Determine the (X, Y) coordinate at the center of the cell enclosing the given text.  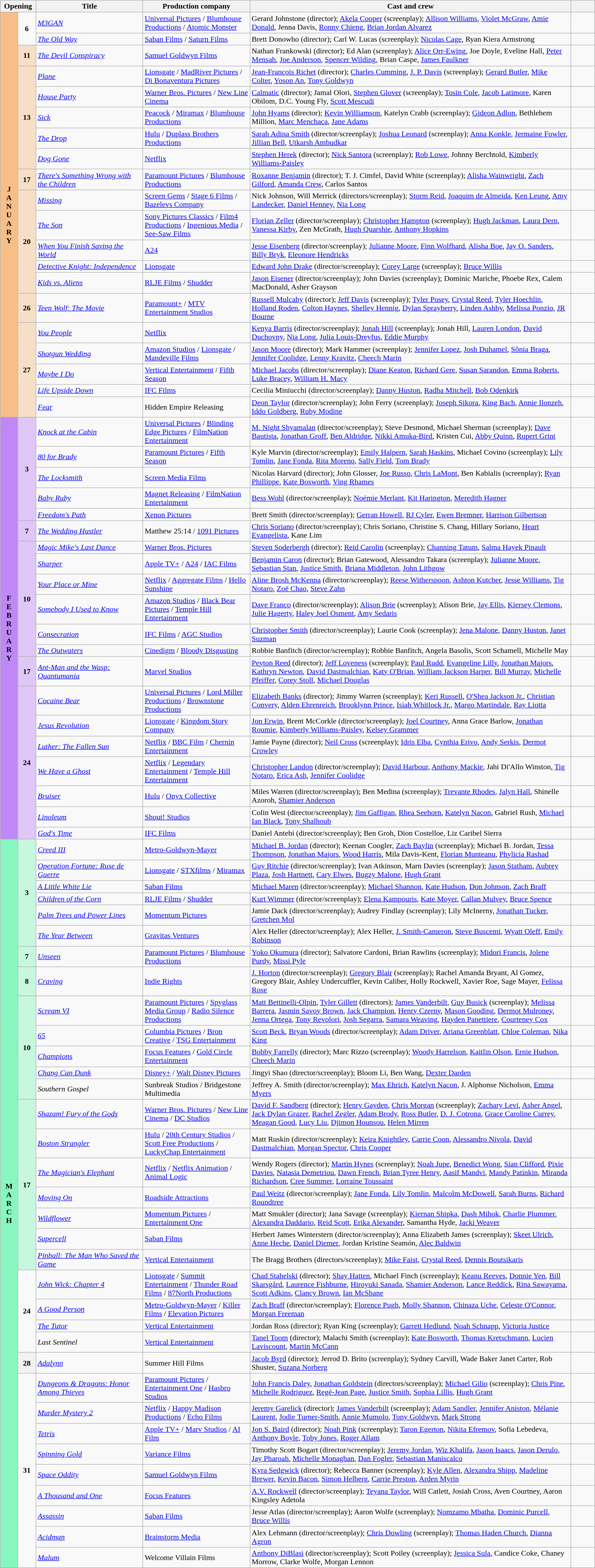
Brett Donowho (director); Carl W. Lucas (screenplay); Nicolas Cage, Ryan Kiera Armstrong (410, 39)
Linoleum (90, 817)
Colin West (director/screenplay); Jim Gaffigan, Rhea Seehorn, Katelyn Nacon, Gabriel Rush, Michael Ian Black, Tony Shalhoub (410, 817)
JANUARY (9, 215)
Scott Beck, Bryan Woods (director/screenplay); Adam Driver, Ariana Greenblatt, Chloe Coleman, Nika King (410, 1036)
Sarah Adina Smith (director/screenplay); Joshua Leonard (screenplay); Anna Konkle, Jermaine Fowler, Jillian Bell, Utkarsh Ambudkar (410, 138)
Vertical Entertainment / Fifth Season (196, 374)
Lionsgate (196, 267)
Acidman (90, 1537)
Jamie Dack (director/screenplay); Audrey Findlay (screenplay); Lily McInerny, Jonathan Tucker, Gretchen Mol (410, 915)
11 (27, 55)
Deon Taylor (director/screenplay); John Ferry (screenplay); Joseph Sikora, King Bach, Annie Ilonzeh, Iddo Goldberg, Ruby Modine (410, 407)
31 (27, 1470)
Xenon Pictures (196, 514)
Saban Films / Saturn Films (196, 39)
Metro-Goldwyn-Mayer / Killer Films / Elevation Pictures (196, 1310)
6 (27, 29)
The Locksmith (90, 477)
A Good Person (90, 1310)
Unseen (90, 956)
Malum (90, 1558)
Kenya Barris (director/screenplay); Jonah Hill (screenplay); Jonah Hill, Lauren London, David Duchovny, Nia Long, Julia Louis-Dreyfus, Eddie Murphy (410, 333)
Cinedigm / Bloody Disgusting (196, 651)
Your Place or Mine (90, 585)
Sony Pictures Classics / Film4 Productions / Ingenious Media / See-Saw Films (196, 225)
Michael Maren (director/screenplay); Michael Shannon, Kate Hudson, Don Johnson, Zach Braff (410, 886)
Zach Braff (director/screenplay); Florence Pugh, Molly Shannon, Chinaza Uche, Celeste O'Connor, Morgan Freeman (410, 1310)
Lionsgate / Kingdom Story Company (196, 726)
Jon Erwin, Brent McCorkle (director/screenplay); Joel Courtney, Anna Grace Barlow, Jonathan Roumie, Kimberly Williams-Paisley, Kelsey Grammer (410, 726)
Nick Johnson, Will Merrick (directors/screenplay); Storm Reid, Joaquim de Almeida, Ken Leung, Amy Landecker, Daniel Henney, Nia Long (410, 200)
Jason Eisener (director/screenplay); John Davies (screenplay); Dominic Mariche, Phoebe Rex, Calem MacDonald, Asher Grayson (410, 283)
Detective Knight: Independence (90, 267)
Operation Fortune: Ruse de Guerre (90, 870)
Freedom's Path (90, 514)
Edward John Drake (director/screenplay); Corey Large (screenplay); Bruce Willis (410, 267)
Kurt Wimmer (director/screenplay); Elena Kampouris, Kate Moyer, Callan Mulvey, Bruce Spence (410, 899)
13 (27, 118)
Missing (90, 200)
Variance Films (196, 1454)
Chris Soriano (director/screenplay); Chris Soriano, Christine S. Chang, Hillary Soriano, Heart Evangelista, Kane Lim (410, 531)
Stephen Herek (director); Nick Santora (screenplay); Rob Lowe, Johnny Berchtold, Kimberly Williams-Paisley (410, 159)
Summer Hill Films (196, 1363)
Spinning Gold (90, 1454)
Dave Franco (director/screenplay); Alison Brie (screenplay); Alison Brie, Jay Ellis, Kiersey Clemons, Julie Hagerty, Haley Joel Osment, Amy Sedaris (410, 609)
Creed III (90, 850)
Opening (18, 6)
The Wedding Hustler (90, 531)
Moving On (90, 1197)
God's Time (90, 833)
Dog Gone (90, 159)
Calmatic (director); Jamal Olori, Stephen Glover (screenplay); Tosin Cole, Jacob Latimore, Karen Obilom, D.C. Young Fly, Scott Mescudi (410, 97)
Gravitas Ventures (196, 936)
Kids vs. Aliens (90, 283)
Gerard Johnstone (director); Akela Cooper (screenplay); Allison Williams, Violet McGraw, Amie Donald, Jenna Davis, Ronny Chieng, Brian Jordan Alvarez (410, 23)
Hulu / Duplass Brothers Productions (196, 138)
Scream VI (90, 1011)
Bess Wohl (director/screenplay); Noémie Merlant, Kit Harington, Meredith Hagner (410, 498)
Title (90, 6)
A24 (196, 250)
Hulu / 20th Century Studios / Scott Free Productions / LuckyChap Entertainment (196, 1143)
The Son (90, 225)
Alex Lehmann (director/screenplay); Chris Dowling (screenplay); Thomas Haden Church, Dianna Agron (410, 1537)
We Have a Ghost (90, 771)
Screen Media Films (196, 477)
Paramount+ / MTV Entertainment Studios (196, 308)
Paul Weitz (director/screenplay); Jane Fonda, Lily Tomlin, Malcolm McDowell, Sarah Burns, Richard Roundtree (410, 1197)
Bruiser (90, 796)
Magnet Releasing / FilmNation Entertainment (196, 498)
Warner Bros. Pictures (196, 547)
Netflix / BBC Film / Chernin Entertainment (196, 746)
Michael Jacobs (director/screenplay); Diane Keaton, Richard Gere, Susan Sarandon, Emma Roberts, Luke Bracey, William H. Macy (410, 374)
Daniel Antebi (director/screenplay); Ben Groh, Dion Costelloe, Liz Caribel Sierra (410, 833)
The Drop (90, 138)
The Devil Conspiracy (90, 55)
Aline Brosh McKenna (director/screenplay); Reese Witherspoon, Ashton Kutcher, Jesse Williams, Tig Notaro, Zoë Chao, Steve Zahn (410, 585)
65 (90, 1036)
John Hyams (director); Kevin Williamson, Katelyn Crabb (screenplay); Gideon Adlon, Bethlehem Million, Marc Menchaca, Jane Adams (410, 118)
Roadside Attractions (196, 1197)
There's Something Wrong with the Children (90, 179)
Adalynn (90, 1363)
The Tutor (90, 1326)
Screen Gems / Stage 6 Films / Bazelevs Company (196, 200)
Teen Wolf: The Movie (90, 308)
Last Sentinel (90, 1342)
Cast and crew (410, 6)
Universal Pictures / Blumhouse Productions / Atomic Monster (196, 23)
Roxanne Benjamin (director); T. J. Cimfel, David White (screenplay); Alisha Wainwright, Zach Gilford, Amanda Crew, Carlos Santos (410, 179)
You People (90, 333)
Matt Ruskin (director/screenplay); Keira Knightley, Carrie Coon, Alessandro Nivola, David Dastmalchian, Morgan Spector, Chris Cooper (410, 1143)
Jeffrey A. Smith (director/screenplay); Max Ehrich, Katelyn Nacon, J. Alphonse Nicholson, Emma Myers (410, 1089)
Shout! Studios (196, 817)
Peacock / Miramax / Blumhouse Productions (196, 118)
Disney+ / Walt Disney Pictures (196, 1073)
Bobby Farrelly (director); Marc Rizzo (screenplay); Woody Harrelson, Kaitlin Olson, Ernie Hudson, Cheech Marin (410, 1056)
Production company (196, 6)
A Little White Lie (90, 886)
Murder Mystery 2 (90, 1413)
Amazon Studios / Black Bear Pictures / Temple Hill Entertainment (196, 609)
Luther: The Fallen Sun (90, 746)
Miles Warren (director/screenplay); Ben Medina (screenplay); Trevante Rhodes, Jalyn Hall, Shinelle Azoroh, Shamier Anderson (410, 796)
Southern Gospel (90, 1089)
Momentum Pictures / Entertainment One (196, 1218)
Brainstorm Media (196, 1537)
Jamie Payne (director); Neil Cross (screenplay); Idris Elba, Cynthia Erivo, Andy Serkis, Dermot Crowley (410, 746)
Wildflower (90, 1218)
Magic Mike's Last Dance (90, 547)
Lionsgate / MadRiver Pictures / Di Bonaventura Pictures (196, 76)
Brett Smith (director/screenplay); Gerran Howell, RJ Cyler, Ewen Bremner, Harrison Gilbertson (410, 514)
Netflix / Netflix Animation / Animal Logic (196, 1172)
Jordan Ross (director); Ryan King (screenplay); Garrett Hedlund, Noah Schnapp, Victoria Justice (410, 1326)
Dungeons & Dragons: Honor Among Thieves (90, 1388)
Yoko Okumura (director); Salvatore Cardoni, Brian Rawlins (screenplay); Midori Francis, Jolene Purdy, Missi Pyle (410, 956)
Jesse Eisenberg (director/screenplay); Julianne Moore, Finn Wolfhard, Alisha Boe, Jay O. Sanders, Billy Bryk, Eleonore Hendricks (410, 250)
Jesse Atlas (director/screenplay); Aaron Wolfe (screenplay); Nomzamo Mbatha, Dominic Purcell, Bruce Willis (410, 1516)
Steven Soderbergh (director); Reid Carolin (screenplay); Channing Tatum, Salma Hayek Pinault (410, 547)
Marvel Studios (196, 671)
Metro-Goldwyn-Mayer (196, 850)
Alex Heller (director/screenplay); Alex Heller, J. Smith-Cameron, Steve Buscemi, Wyatt Oleff, Emily Robinson (410, 936)
Robbie Banfitch (director/screenplay); Robbie Banfitch, Angela Basolis, Scott Schamell, Michelle May (410, 651)
Ant-Man and the Wasp: Quantumania (90, 671)
8 (27, 981)
The Year Between (90, 936)
John Wick: Chapter 4 (90, 1285)
Warner Bros. Pictures / New Line Cinema / DC Studios (196, 1114)
Netflix / Aggregate Films / Hello Sunshine (196, 585)
Palm Trees and Power Lines (90, 915)
Shotgun Wedding (90, 353)
Christopher Landon (director/screenplay); David Harbour, Anthony Mackie, Jahi Di'Allo Winston, Tig Notaro, Erica Ash, Jennifer Coolidge (410, 771)
80 for Brady (90, 457)
Columbia Pictures / Bron Creative / TSG Entertainment (196, 1036)
28 (27, 1363)
Life Upside Down (90, 390)
Warner Bros. Pictures / New Line Cinema (196, 97)
Plane (90, 76)
Jesus Revolution (90, 726)
Indie Rights (196, 981)
Tanel Toom (director); Malachi Smith (screenplay); Kate Bosworth, Thomas Kretschmann, Lucien Laviscount, Martin McCann (410, 1342)
When You Finish Saving the World (90, 250)
MARCH (9, 1204)
FEBRUARY (9, 628)
Amazon Studios / Lionsgate / Mandeville Films (196, 353)
Paramount Pictures / Entertainment One / Hasbro Studios (196, 1388)
Sharper (90, 564)
The Outwaters (90, 651)
Lionsgate / Summit Entertainment / Thunder Road Films / 87North Productions (196, 1285)
The Magician's Elephant (90, 1172)
Jon S. Baird (director); Noah Pink (screenplay); Taron Egerton, Nikita Efremov, Sofia Lebedeva, Anthony Boyle, Toby Jones, Roger Allam (410, 1434)
Paramount Pictures / Spyglass Media Group / Radio Silence Productions (196, 1011)
House Party (90, 97)
27 (27, 370)
Champions (90, 1056)
M3GAN (90, 23)
Fear (90, 407)
Focus Features (196, 1495)
Nicolas Harvard (director); John Glosser, Joe Russo, Chris LaMont, Ben Kabialis (screenplay); Ryan Phillippe, Kate Bosworth, Ving Rhames (410, 477)
Knock at the Cabin (90, 432)
Consecration (90, 634)
The Old Way (90, 39)
Cecilia Miniucchi (director/screenplay); Danny Huston, Radha Mitchell, Bob Odenkirk (410, 390)
Sick (90, 118)
A.V. Rockwell (director/screenplay); Teyana Taylor, Will Catlett, Josiah Cross, Aven Courtney, Aaron Kingsley Adetola (410, 1495)
Hidden Empire Releasing (196, 407)
Apple TV+ / Marv Studios / AI Film (196, 1434)
A Thousand and One (90, 1495)
Children of the Corn (90, 899)
Jason Moore (director); Mark Hammer (screenplay); Jennifer Lopez, Josh Duhamel, Sônia Braga, Jennifer Coolidge, Lenny Kravitz, Cheech Marin (410, 353)
Craving (90, 981)
20 (27, 241)
Jingyi Shao (director/screenplay); Bloom Li, Ben Wang, Dexter Darden (410, 1073)
Paramount Pictures / Fifth Season (196, 457)
Matthew 25:14 / 1091 Pictures (196, 531)
Lionsgate / STXfilms / Miramax (196, 870)
26 (27, 308)
Assassin (90, 1516)
Universal Pictures / Blinding Edge Pictures / FilmNation Entertainment (196, 432)
Focus Features / Gold Circle Entertainment (196, 1056)
Shazam! Fury of the Gods (90, 1114)
Netflix / Happy Madison Productions / Echo Films (196, 1413)
Momentum Pictures (196, 915)
Supercell (90, 1239)
Netflix / Legendary Entertainment / Temple Hill Entertainment (196, 771)
Chang Can Dunk (90, 1073)
Maybe I Do (90, 374)
Sunbreak Studios / Bridgestone Multimedia (196, 1089)
Anthony DiBlasi (director/screenplay); Scott Poiley (screenplay); Jessica Sula, Candice Coke, Chaney Morrow, Clarke Wolfe, Morgan Lennon (410, 1558)
Christopher Smith (director/screenplay); Laurie Cook (screenplay); Jena Malone, Danny Huston, Janet Suzman (410, 634)
Pinball: The Man Who Saved the Game (90, 1259)
Jacob Byrd (director); Jerrod D. Brito (screenplay); Sydney Carvill, Wade Baker Janet Carter, Rob Shuster, Suzana Norberg (410, 1363)
Somebody I Used to Know (90, 609)
Tetris (90, 1434)
Welcome Villain Films (196, 1558)
Apple TV+ / A24 / IAC Films (196, 564)
Jean-François Richet (director); Charles Cumming, J. P. Davis (screenplay); Gerard Butler, Mike Colter, Yoson An, Tony Goldwyn (410, 76)
IFC Films / AGC Studios (196, 634)
Space Oddity (90, 1475)
Baby Ruby (90, 498)
Boston Strangler (90, 1143)
Universal Pictures / Lord Miller Productions / Brownstone Productions (196, 701)
The Bragg Brothers (directors/screenplay); Mike Faist, Crystal Reed, Dennis Boutsikaris (410, 1259)
Cocaine Bear (90, 701)
Hulu / Onyx Collective (196, 796)
